Extract the (X, Y) coordinate from the center of the cell holding the provided text.  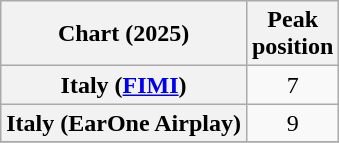
9 (292, 123)
Chart (2025) (124, 34)
Peakposition (292, 34)
Italy (FIMI) (124, 85)
7 (292, 85)
Italy (EarOne Airplay) (124, 123)
